From the cell containing the given text, extract its center point as [x, y] coordinate. 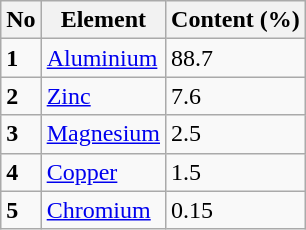
No [21, 20]
Zinc [103, 96]
4 [21, 172]
3 [21, 134]
0.15 [236, 210]
1.5 [236, 172]
88.7 [236, 58]
Copper [103, 172]
Element [103, 20]
5 [21, 210]
7.6 [236, 96]
Content (%) [236, 20]
2 [21, 96]
Chromium [103, 210]
1 [21, 58]
2.5 [236, 134]
Aluminium [103, 58]
Magnesium [103, 134]
